Determine the (x, y) coordinate at the center of the cell enclosing the given text.  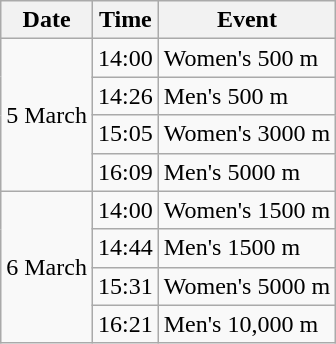
16:21 (125, 324)
14:44 (125, 248)
Time (125, 20)
Men's 5000 m (246, 172)
Women's 5000 m (246, 286)
Women's 3000 m (246, 134)
Women's 1500 m (246, 210)
Women's 500 m (246, 58)
15:31 (125, 286)
16:09 (125, 172)
Men's 1500 m (246, 248)
Event (246, 20)
15:05 (125, 134)
Date (47, 20)
Men's 10,000 m (246, 324)
6 March (47, 267)
14:26 (125, 96)
Men's 500 m (246, 96)
5 March (47, 115)
